Scan for the cell matching the given text and deliver its (X, Y) coordinate at center. 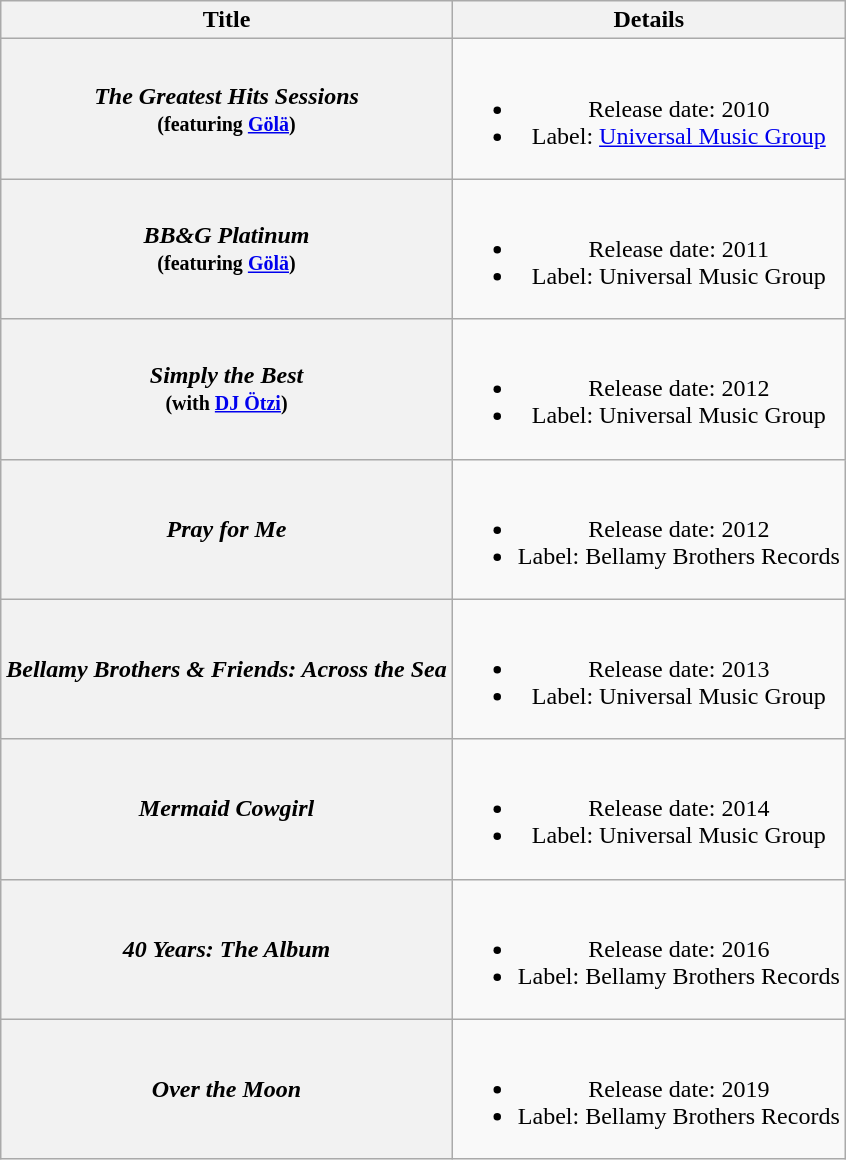
Title (227, 20)
Mermaid Cowgirl (227, 809)
Release date: 2016Label: Bellamy Brothers Records (648, 949)
Simply the Best(with DJ Ötzi) (227, 389)
Release date: 2012Label: Universal Music Group (648, 389)
Release date: 2012Label: Bellamy Brothers Records (648, 529)
Release date: 2019Label: Bellamy Brothers Records (648, 1089)
40 Years: The Album (227, 949)
Details (648, 20)
Release date: 2010Label: Universal Music Group (648, 109)
BB&G Platinum(featuring Gölä) (227, 249)
Release date: 2014Label: Universal Music Group (648, 809)
Over the Moon (227, 1089)
Pray for Me (227, 529)
Release date: 2011Label: Universal Music Group (648, 249)
Release date: 2013Label: Universal Music Group (648, 669)
The Greatest Hits Sessions(featuring Gölä) (227, 109)
Bellamy Brothers & Friends: Across the Sea (227, 669)
